Determine the [x, y] coordinate at the center of the cell enclosing the given text.  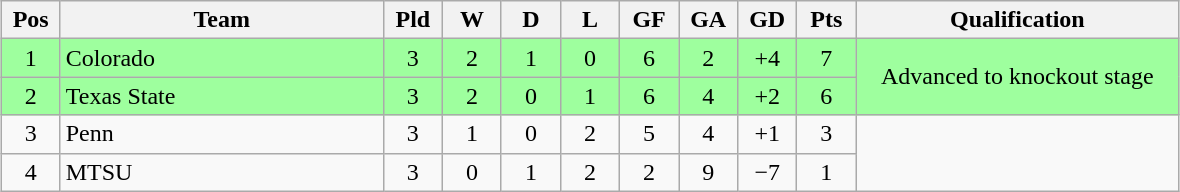
Advanced to knockout stage [1018, 77]
GD [768, 20]
Colorado [222, 58]
MTSU [222, 172]
Pts [826, 20]
L [590, 20]
−7 [768, 172]
Penn [222, 134]
+4 [768, 58]
9 [708, 172]
GF [650, 20]
D [530, 20]
Texas State [222, 96]
W [472, 20]
5 [650, 134]
Team [222, 20]
+1 [768, 134]
7 [826, 58]
Pos [30, 20]
+2 [768, 96]
Pld [412, 20]
Qualification [1018, 20]
GA [708, 20]
